From the cell containing the given text, extract its center point as [x, y] coordinate. 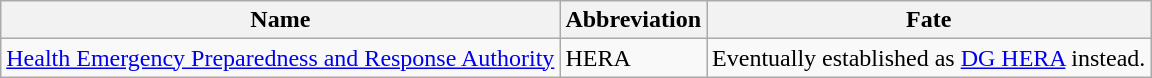
Fate [929, 20]
Name [280, 20]
Health Emergency Preparedness and Response Authority [280, 58]
HERA [634, 58]
Eventually established as DG HERA instead. [929, 58]
Abbreviation [634, 20]
